Scan for the cell matching the given text and deliver its [X, Y] coordinate at center. 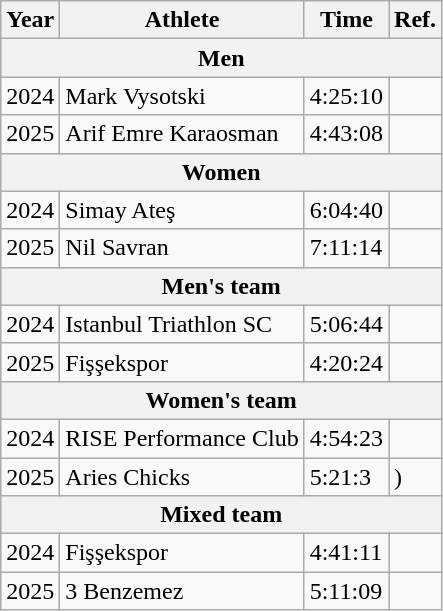
5:06:44 [346, 324]
4:25:10 [346, 96]
) [416, 477]
6:04:40 [346, 210]
5:21:3 [346, 477]
Istanbul Triathlon SC [182, 324]
Aries Chicks [182, 477]
3 Benzemez [182, 591]
RISE Performance Club [182, 438]
4:54:23 [346, 438]
Nil Savran [182, 248]
Athlete [182, 20]
Men's team [222, 286]
Men [222, 58]
Mark Vysotski [182, 96]
7:11:14 [346, 248]
4:41:11 [346, 553]
Year [30, 20]
Women [222, 172]
Time [346, 20]
4:43:08 [346, 134]
5:11:09 [346, 591]
4:20:24 [346, 362]
Ref. [416, 20]
Mixed team [222, 515]
Women's team [222, 400]
Simay Ateş [182, 210]
Arif Emre Karaosman [182, 134]
